Determine the [X, Y] coordinate at the center of the cell enclosing the given text.  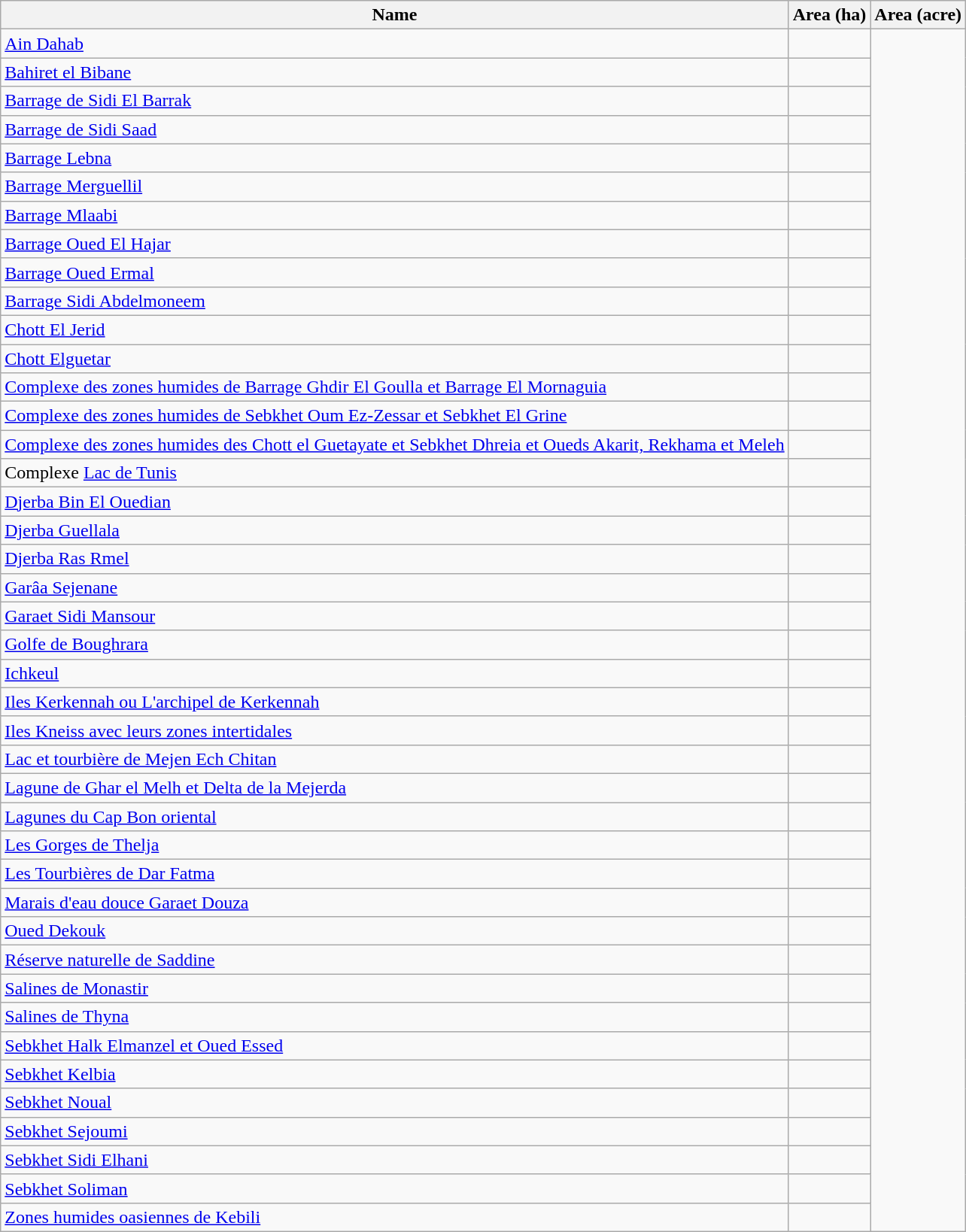
Name [394, 15]
Area (ha) [829, 15]
Barrage de Sidi Saad [394, 129]
Ain Dahab [394, 44]
Réserve naturelle de Saddine [394, 960]
Zones humides oasiennes de Kebili [394, 1217]
Sebkhet Sidi Elhani [394, 1160]
Sebkhet Soliman [394, 1188]
Salines de Thyna [394, 1017]
Barrage Merguellil [394, 187]
Bahiret el Bibane [394, 72]
Complexe Lac de Tunis [394, 473]
Chott El Jerid [394, 329]
Complexe des zones humides de Sebkhet Oum Ez-Zessar et Sebkhet El Grine [394, 416]
Lac et tourbière de Mejen Ech Chitan [394, 759]
Djerba Ras Rmel [394, 559]
Marais d'eau douce Garaet Douza [394, 903]
Barrage Oued Ermal [394, 272]
Garaet Sidi Mansour [394, 616]
Barrage Oued El Hajar [394, 244]
Golfe de Boughrara [394, 645]
Lagunes du Cap Bon oriental [394, 816]
Barrage Sidi Abdelmoneem [394, 301]
Area (acre) [918, 15]
Oued Dekouk [394, 931]
Chott Elguetar [394, 359]
Complexe des zones humides des Chott el Guetayate et Sebkhet Dhreia et Oueds Akarit, Rekhama et Meleh [394, 445]
Sebkhet Noual [394, 1103]
Iles Kneiss avec leurs zones intertidales [394, 730]
Barrage de Sidi El Barrak [394, 101]
Djerba Bin El Ouedian [394, 502]
Salines de Monastir [394, 988]
Barrage Lebna [394, 158]
Garâa Sejenane [394, 587]
Sebkhet Kelbia [394, 1074]
Complexe des zones humides de Barrage Ghdir El Goulla et Barrage El Mornaguia [394, 387]
Ichkeul [394, 673]
Iles Kerkennah ou L'archipel de Kerkennah [394, 702]
Lagune de Ghar el Melh et Delta de la Mejerda [394, 787]
Barrage Mlaabi [394, 215]
Djerba Guellala [394, 530]
Sebkhet Halk Elmanzel et Oued Essed [394, 1045]
Sebkhet Sejoumi [394, 1131]
Les Gorges de Thelja [394, 845]
Les Tourbières de Dar Fatma [394, 874]
